Return (x, y) of the center of cell containing provided text 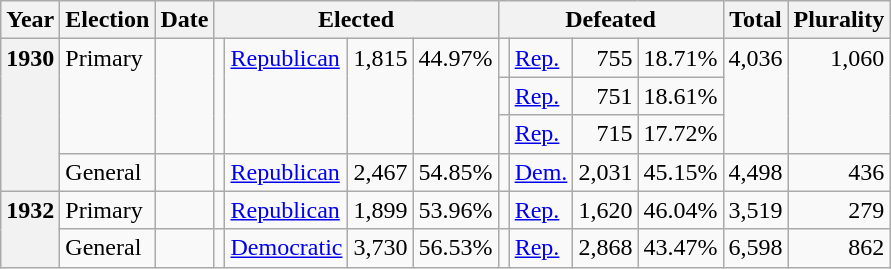
18.61% (680, 96)
2,467 (380, 172)
3,730 (380, 248)
44.97% (456, 96)
1932 (30, 229)
4,036 (756, 96)
1,060 (839, 96)
Election (108, 20)
Date (184, 20)
279 (839, 210)
54.85% (456, 172)
53.96% (456, 210)
715 (606, 134)
Elected (356, 20)
862 (839, 248)
46.04% (680, 210)
1,620 (606, 210)
Total (756, 20)
751 (606, 96)
Dem. (541, 172)
Year (30, 20)
2,868 (606, 248)
45.15% (680, 172)
43.47% (680, 248)
Defeated (610, 20)
17.72% (680, 134)
1930 (30, 115)
Democratic (286, 248)
755 (606, 58)
2,031 (606, 172)
1,815 (380, 96)
Plurality (839, 20)
1,899 (380, 210)
18.71% (680, 58)
3,519 (756, 210)
436 (839, 172)
6,598 (756, 248)
56.53% (456, 248)
4,498 (756, 172)
